Provide the (x, y) coordinate of the cell's center where the given text is located.  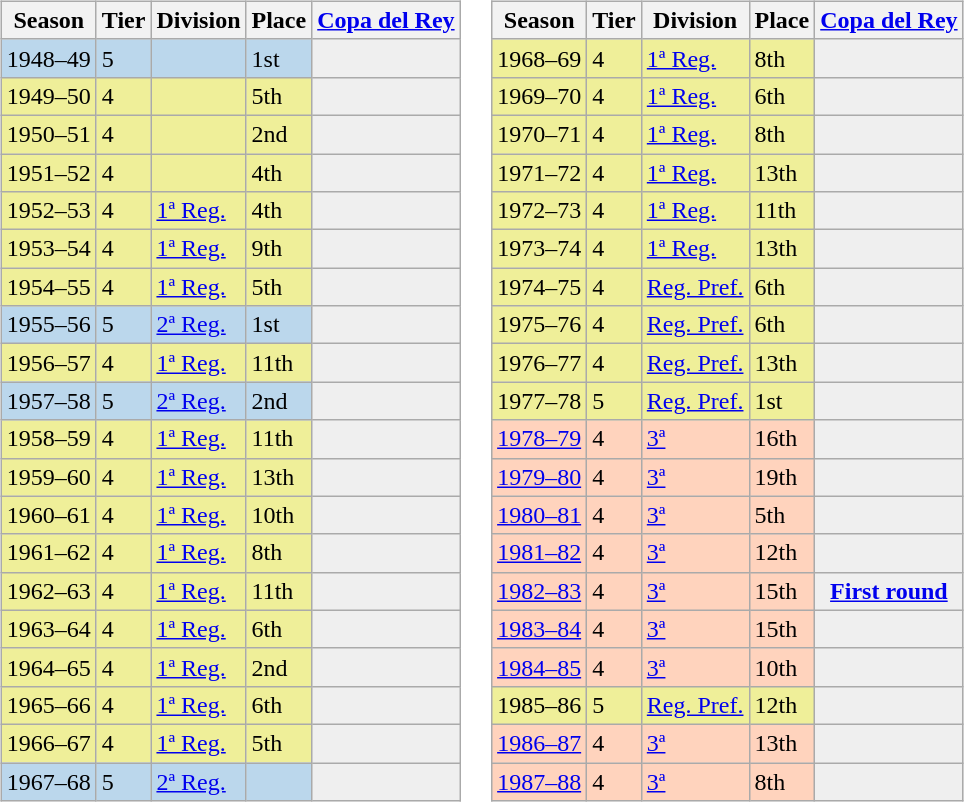
1958–59 (48, 439)
1971–72 (540, 173)
1948–49 (48, 58)
1949–50 (48, 96)
9th (279, 249)
1969–70 (540, 96)
1970–71 (540, 134)
1987–88 (540, 781)
1979–80 (540, 477)
1957–58 (48, 401)
1974–75 (540, 287)
1983–84 (540, 629)
1978–79 (540, 439)
1951–52 (48, 173)
16th (782, 439)
1966–67 (48, 743)
1985–86 (540, 705)
1964–65 (48, 667)
1968–69 (540, 58)
1956–57 (48, 363)
1952–53 (48, 211)
1972–73 (540, 211)
1984–85 (540, 667)
1980–81 (540, 515)
1962–63 (48, 591)
19th (782, 477)
1986–87 (540, 743)
1950–51 (48, 134)
1963–64 (48, 629)
1960–61 (48, 515)
First round (889, 591)
1977–78 (540, 401)
1973–74 (540, 249)
1982–83 (540, 591)
1959–60 (48, 477)
1955–56 (48, 325)
1975–76 (540, 325)
1961–62 (48, 553)
1967–68 (48, 781)
1965–66 (48, 705)
1976–77 (540, 363)
1953–54 (48, 249)
1981–82 (540, 553)
1954–55 (48, 287)
